Search for the cell housing the specified text and yield its (x, y) center coordinate. 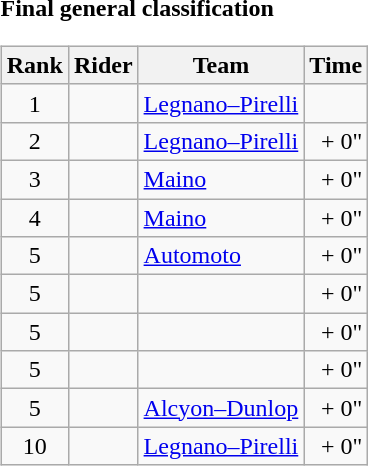
Alcyon–Dunlop (221, 408)
1 (34, 103)
Automoto (221, 256)
Rider (103, 65)
Team (221, 65)
3 (34, 179)
Time (336, 65)
4 (34, 217)
Rank (34, 65)
10 (34, 446)
2 (34, 141)
